Determine the [x, y] coordinate at the center of the cell enclosing the given text.  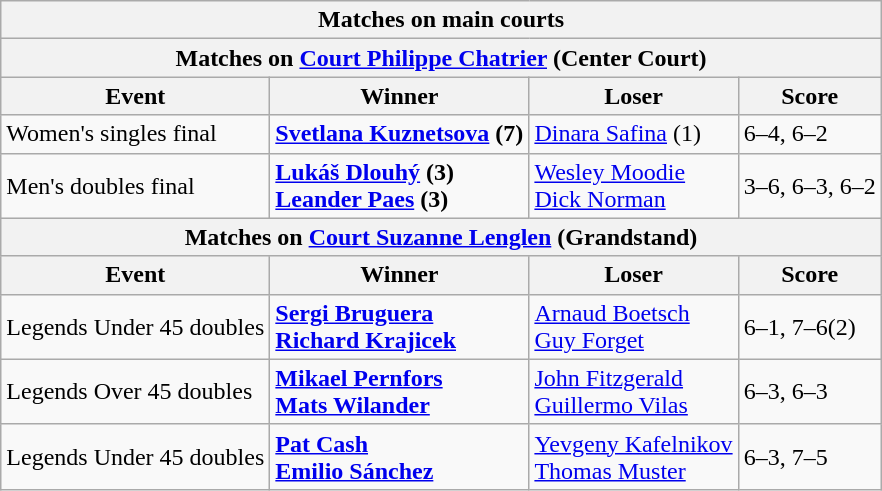
3–6, 6–3, 6–2 [810, 186]
6–3, 6–3 [810, 392]
Dinara Safina (1) [634, 134]
Matches on Court Suzanne Lenglen (Grandstand) [441, 237]
6–4, 6–2 [810, 134]
Arnaud Boetsch Guy Forget [634, 326]
Legends Over 45 doubles [136, 392]
Wesley Moodie Dick Norman [634, 186]
6–1, 7–6(2) [810, 326]
Pat Cash Emilio Sánchez [400, 456]
Svetlana Kuznetsova (7) [400, 134]
John Fitzgerald Guillermo Vilas [634, 392]
Yevgeny Kafelnikov Thomas Muster [634, 456]
Matches on Court Philippe Chatrier (Center Court) [441, 58]
Mikael Pernfors Mats Wilander [400, 392]
Sergi Bruguera Richard Krajicek [400, 326]
Women's singles final [136, 134]
Men's doubles final [136, 186]
6–3, 7–5 [810, 456]
Matches on main courts [441, 20]
Lukáš Dlouhý (3) Leander Paes (3) [400, 186]
